From the cell containing the given text, extract its center point as (X, Y) coordinate. 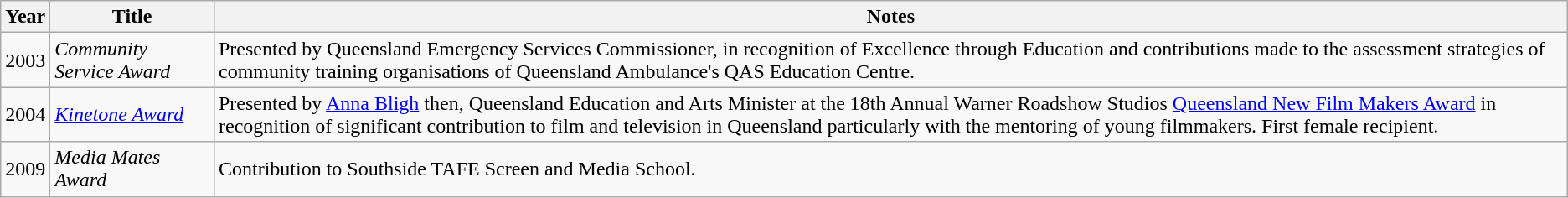
Media Mates Award (132, 169)
2004 (25, 114)
Notes (890, 17)
Title (132, 17)
Kinetone Award (132, 114)
2009 (25, 169)
Contribution to Southside TAFE Screen and Media School. (890, 169)
2003 (25, 60)
Year (25, 17)
Community Service Award (132, 60)
